For the text-containing cell, return its midpoint in (x, y) coordinate format. 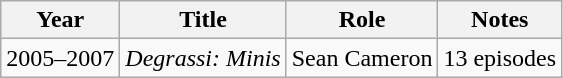
13 episodes (500, 58)
2005–2007 (60, 58)
Sean Cameron (362, 58)
Role (362, 20)
Year (60, 20)
Title (203, 20)
Notes (500, 20)
Degrassi: Minis (203, 58)
